Return the (x, y) coordinate for the center point of the cell that contains the specified text.  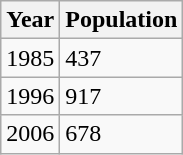
1985 (30, 58)
437 (122, 58)
Year (30, 20)
2006 (30, 134)
1996 (30, 96)
Population (122, 20)
678 (122, 134)
917 (122, 96)
